Locate the cell with the specified text and output its [x, y] center coordinate. 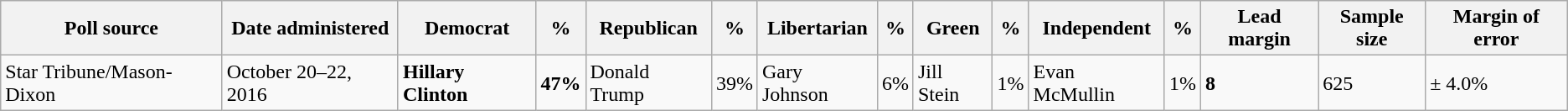
Donald Trump [648, 82]
Independent [1096, 29]
Jill Stein [952, 82]
Gary Johnson [818, 82]
625 [1372, 82]
Democrat [467, 29]
8 [1259, 82]
6% [895, 82]
Libertarian [818, 29]
39% [734, 82]
Republican [648, 29]
Margin of error [1497, 29]
Evan McMullin [1096, 82]
Green [952, 29]
47% [561, 82]
Hillary Clinton [467, 82]
± 4.0% [1497, 82]
October 20–22, 2016 [310, 82]
Star Tribune/Mason-Dixon [111, 82]
Lead margin [1259, 29]
Poll source [111, 29]
Sample size [1372, 29]
Date administered [310, 29]
